Output the (x, y) coordinate of the center of the cell containing the given text.  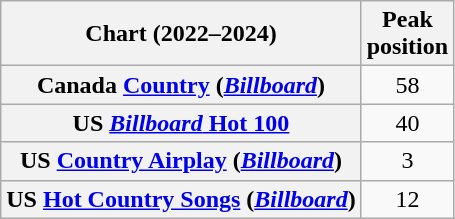
US Country Airplay (Billboard) (181, 161)
12 (407, 199)
Canada Country (Billboard) (181, 85)
Chart (2022–2024) (181, 34)
40 (407, 123)
58 (407, 85)
US Billboard Hot 100 (181, 123)
Peakposition (407, 34)
US Hot Country Songs (Billboard) (181, 199)
3 (407, 161)
